Find where the given text appears and provide that cell's center as (x, y) coordinate. 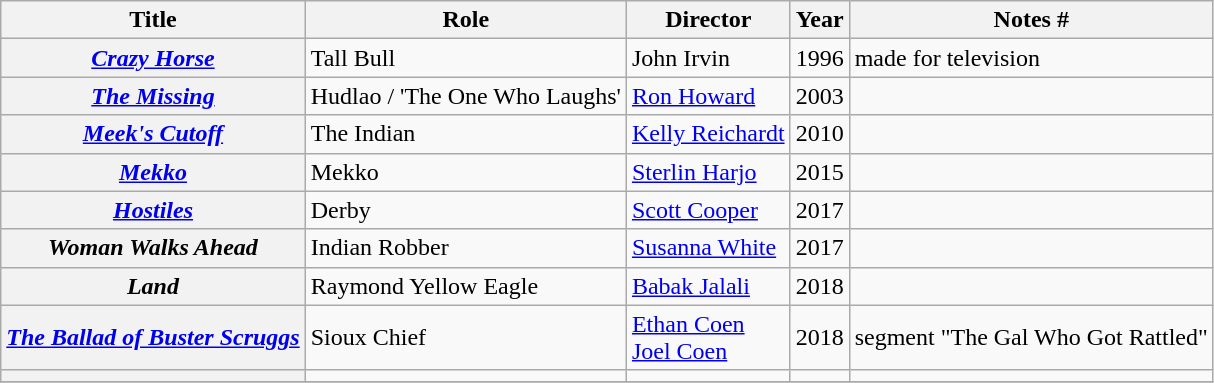
Role (466, 20)
Scott Cooper (708, 210)
Susanna White (708, 248)
Land (153, 286)
Year (820, 20)
Meek's Cutoff (153, 134)
Hudlao / 'The One Who Laughs' (466, 96)
Derby (466, 210)
Sterlin Harjo (708, 172)
Director (708, 20)
The Indian (466, 134)
Babak Jalali (708, 286)
2015 (820, 172)
1996 (820, 58)
Hostiles (153, 210)
segment "The Gal Who Got Rattled" (1031, 338)
2003 (820, 96)
Indian Robber (466, 248)
The Missing (153, 96)
Ron Howard (708, 96)
Title (153, 20)
John Irvin (708, 58)
Raymond Yellow Eagle (466, 286)
Sioux Chief (466, 338)
Tall Bull (466, 58)
Notes # (1031, 20)
Kelly Reichardt (708, 134)
2010 (820, 134)
Crazy Horse (153, 58)
made for television (1031, 58)
Ethan CoenJoel Coen (708, 338)
Woman Walks Ahead (153, 248)
The Ballad of Buster Scruggs (153, 338)
